From the cell containing the given text, extract its center point as [X, Y] coordinate. 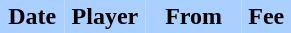
Date [32, 16]
Player [106, 16]
Fee [266, 16]
From [194, 16]
